Find where the given text appears and provide that cell's center as (X, Y) coordinate. 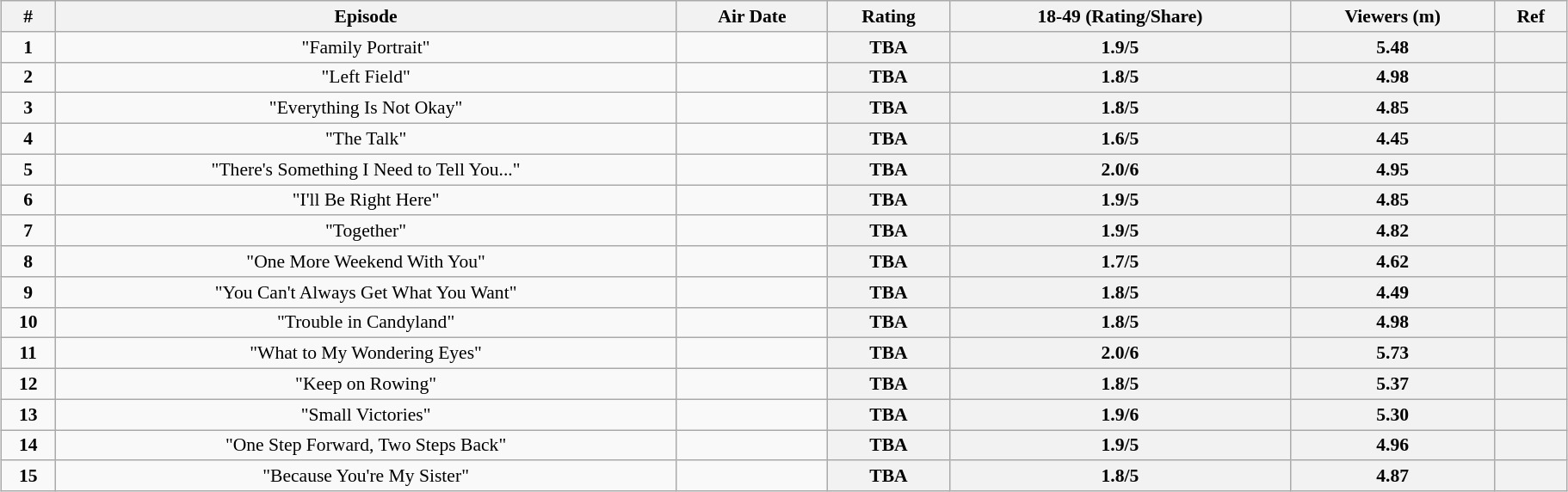
9 (28, 292)
"There's Something I Need to Tell You..." (367, 169)
5.73 (1392, 354)
"Everything Is Not Okay" (367, 108)
4 (28, 139)
"I'll Be Right Here" (367, 200)
5.48 (1392, 47)
18-49 (Rating/Share) (1120, 16)
11 (28, 354)
Air Date (752, 16)
6 (28, 200)
"Keep on Rowing" (367, 384)
15 (28, 477)
13 (28, 415)
1.6/5 (1120, 139)
"Trouble in Candyland" (367, 323)
1.9/6 (1120, 415)
3 (28, 108)
7 (28, 231)
Episode (367, 16)
2 (28, 77)
14 (28, 446)
4.95 (1392, 169)
5.30 (1392, 415)
"Together" (367, 231)
"Family Portrait" (367, 47)
"The Talk" (367, 139)
Rating (889, 16)
4.87 (1392, 477)
4.62 (1392, 261)
1 (28, 47)
"One Step Forward, Two Steps Back" (367, 446)
4.96 (1392, 446)
"Left Field" (367, 77)
"Small Victories" (367, 415)
Ref (1530, 16)
4.45 (1392, 139)
4.49 (1392, 292)
5.37 (1392, 384)
"Because You're My Sister" (367, 477)
"One More Weekend With You" (367, 261)
1.7/5 (1120, 261)
# (28, 16)
8 (28, 261)
12 (28, 384)
5 (28, 169)
Viewers (m) (1392, 16)
10 (28, 323)
"What to My Wondering Eyes" (367, 354)
"You Can't Always Get What You Want" (367, 292)
4.82 (1392, 231)
